Provide the (X, Y) coordinate of the cell's center where the given text is located.  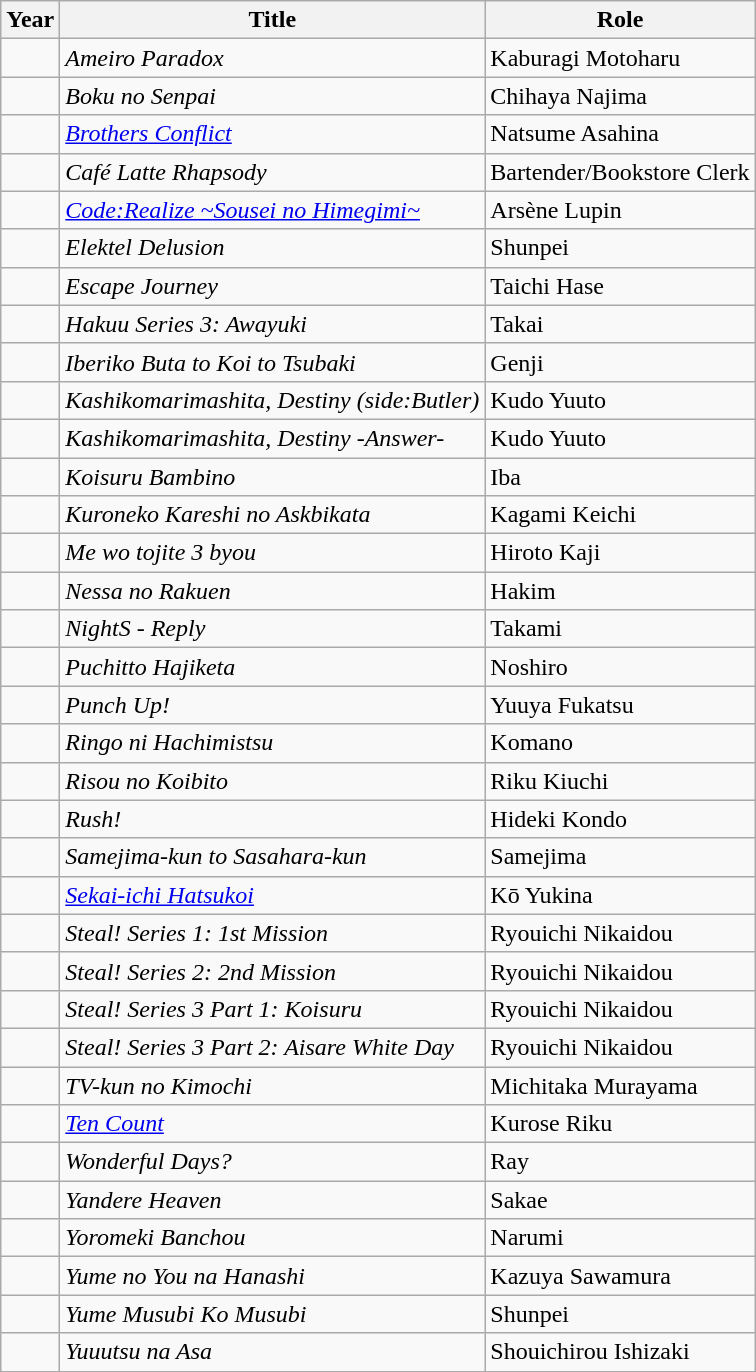
Sakae (620, 1200)
Takai (620, 324)
Elektel Delusion (272, 248)
Kashikomarimashita, Destiny (side:Butler) (272, 400)
Ten Count (272, 1124)
Shouichirou Ishizaki (620, 1352)
Taichi Hase (620, 286)
Steal! Series 1: 1st Mission (272, 933)
Koisuru Bambino (272, 477)
Iba (620, 477)
Puchitto Hajiketa (272, 667)
Café Latte Rhapsody (272, 172)
Title (272, 20)
Yume no You na Hanashi (272, 1276)
Kō Yukina (620, 895)
Steal! Series 3 Part 2: Aisare White Day (272, 1047)
Noshiro (620, 667)
Role (620, 20)
Punch Up! (272, 705)
Escape Journey (272, 286)
Nessa no Rakuen (272, 591)
Arsène Lupin (620, 210)
Kuroneko Kareshi no Askbikata (272, 515)
Ray (620, 1162)
Yume Musubi Ko Musubi (272, 1314)
Wonderful Days? (272, 1162)
Samejima (620, 857)
NightS - Reply (272, 629)
Ameiro Paradox (272, 58)
Chihaya Najima (620, 96)
Yoromeki Banchou (272, 1238)
Hakuu Series 3: Awayuki (272, 324)
TV-kun no Kimochi (272, 1085)
Risou no Koibito (272, 781)
Riku Kiuchi (620, 781)
Kashikomarimashita, Destiny -Answer- (272, 438)
Sekai-ichi Hatsukoi (272, 895)
Michitaka Murayama (620, 1085)
Takami (620, 629)
Hakim (620, 591)
Genji (620, 362)
Yandere Heaven (272, 1200)
Boku no Senpai (272, 96)
Yuuutsu na Asa (272, 1352)
Komano (620, 743)
Kurose Riku (620, 1124)
Samejima-kun to Sasahara-kun (272, 857)
Yuuya Fukatsu (620, 705)
Me wo tojite 3 byou (272, 553)
Rush! (272, 819)
Ringo ni Hachimistsu (272, 743)
Steal! Series 3 Part 1: Koisuru (272, 1009)
Kaburagi Motoharu (620, 58)
Hiroto Kaji (620, 553)
Natsume Asahina (620, 134)
Kazuya Sawamura (620, 1276)
Bartender/Bookstore Clerk (620, 172)
Steal! Series 2: 2nd Mission (272, 971)
Narumi (620, 1238)
Hideki Kondo (620, 819)
Brothers Conflict (272, 134)
Year (30, 20)
Code:Realize ~Sousei no Himegimi~ (272, 210)
Kagami Keichi (620, 515)
Iberiko Buta to Koi to Tsubaki (272, 362)
